Return the [X, Y] coordinate for the center point of the cell that contains the specified text.  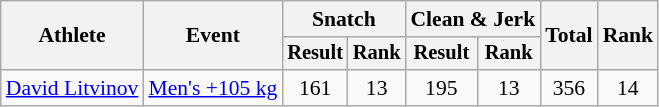
Athlete [72, 36]
Men's +105 kg [212, 88]
14 [628, 88]
356 [568, 88]
161 [315, 88]
195 [441, 88]
Snatch [344, 19]
David Litvinov [72, 88]
Event [212, 36]
Clean & Jerk [472, 19]
Total [568, 36]
